Locate the cell with the specified text and output its [x, y] center coordinate. 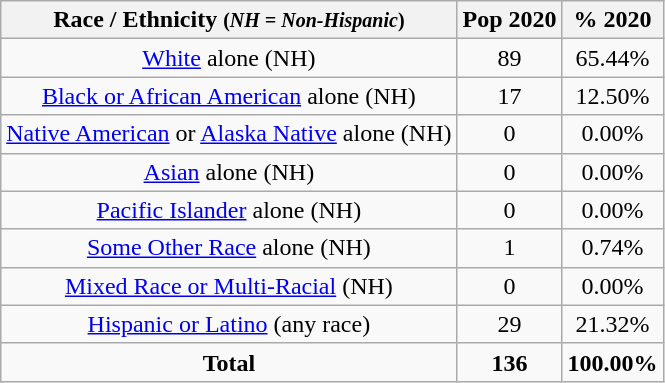
17 [510, 96]
65.44% [612, 58]
Native American or Alaska Native alone (NH) [229, 134]
Asian alone (NH) [229, 172]
29 [510, 324]
Hispanic or Latino (any race) [229, 324]
89 [510, 58]
White alone (NH) [229, 58]
Black or African American alone (NH) [229, 96]
21.32% [612, 324]
Total [229, 362]
Pop 2020 [510, 20]
136 [510, 362]
100.00% [612, 362]
Pacific Islander alone (NH) [229, 210]
Race / Ethnicity (NH = Non-Hispanic) [229, 20]
0.74% [612, 248]
12.50% [612, 96]
1 [510, 248]
Mixed Race or Multi-Racial (NH) [229, 286]
% 2020 [612, 20]
Some Other Race alone (NH) [229, 248]
